Detect which cell encompasses the target text, then output its (X, Y) center coordinate. 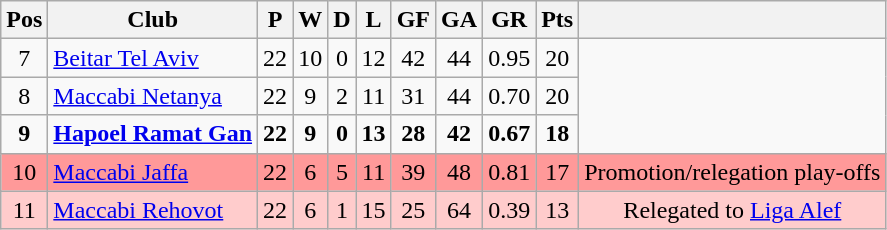
Relegated to Liga Alef (732, 210)
Maccabi Rehovot (153, 210)
Club (153, 20)
0.81 (510, 172)
18 (558, 134)
W (310, 20)
L (374, 20)
0.39 (510, 210)
31 (413, 96)
15 (374, 210)
1 (342, 210)
P (276, 20)
D (342, 20)
2 (342, 96)
GA (460, 20)
28 (413, 134)
0.67 (510, 134)
Pts (558, 20)
GF (413, 20)
Promotion/relegation play-offs (732, 172)
5 (342, 172)
Maccabi Jaffa (153, 172)
0.95 (510, 58)
0.70 (510, 96)
25 (413, 210)
17 (558, 172)
GR (510, 20)
Maccabi Netanya (153, 96)
Pos (24, 20)
48 (460, 172)
39 (413, 172)
Beitar Tel Aviv (153, 58)
7 (24, 58)
Hapoel Ramat Gan (153, 134)
64 (460, 210)
8 (24, 96)
12 (374, 58)
